Locate the cell with the specified text and output its [X, Y] center coordinate. 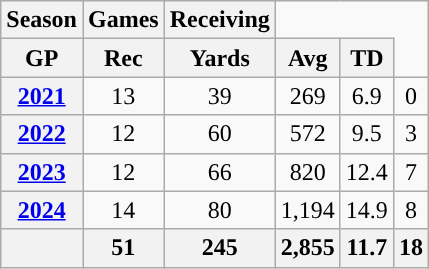
7 [410, 172]
13 [123, 96]
0 [410, 96]
60 [220, 134]
2022 [42, 134]
572 [308, 134]
66 [220, 172]
Rec [123, 58]
2024 [42, 210]
GP [42, 58]
11.7 [366, 248]
269 [308, 96]
6.9 [366, 96]
Season [42, 20]
51 [123, 248]
18 [410, 248]
Games [123, 20]
80 [220, 210]
2021 [42, 96]
Yards [220, 58]
Avg [308, 58]
2,855 [308, 248]
3 [410, 134]
9.5 [366, 134]
820 [308, 172]
39 [220, 96]
1,194 [308, 210]
14.9 [366, 210]
2023 [42, 172]
245 [220, 248]
14 [123, 210]
Receiving [220, 20]
TD [366, 58]
12.4 [366, 172]
8 [410, 210]
